Capture the cell that displays the provided text and extract its [X, Y] central coordinate. 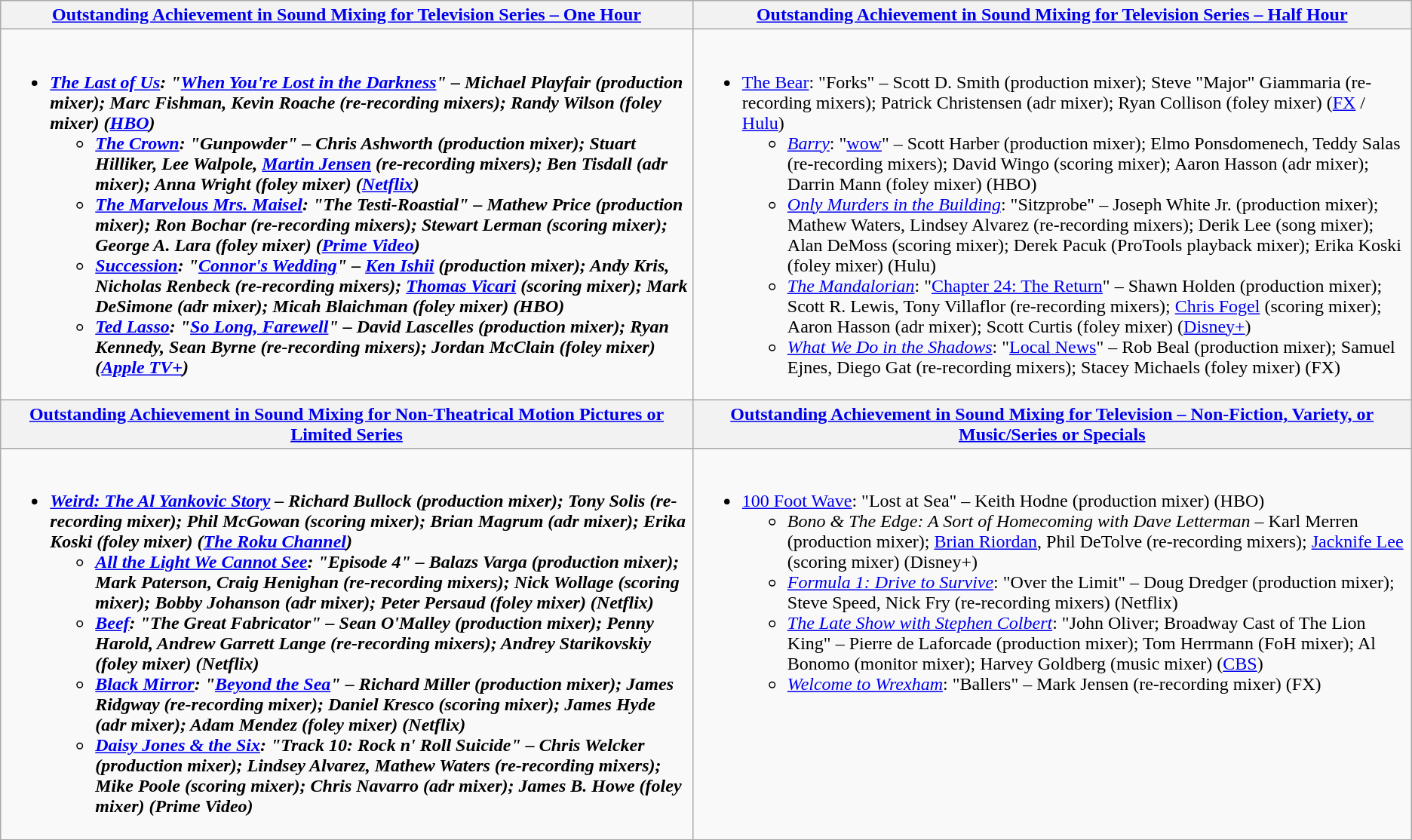
Outstanding Achievement in Sound Mixing for Television – Non-Fiction, Variety, or Music/Series or Specials [1051, 424]
Outstanding Achievement in Sound Mixing for Non-Theatrical Motion Pictures or Limited Series [347, 424]
Outstanding Achievement in Sound Mixing for Television Series – Half Hour [1051, 15]
Outstanding Achievement in Sound Mixing for Television Series – One Hour [347, 15]
